Pinpoint the cell where the given text exists, returning its (X, Y) midpoint coordinate. 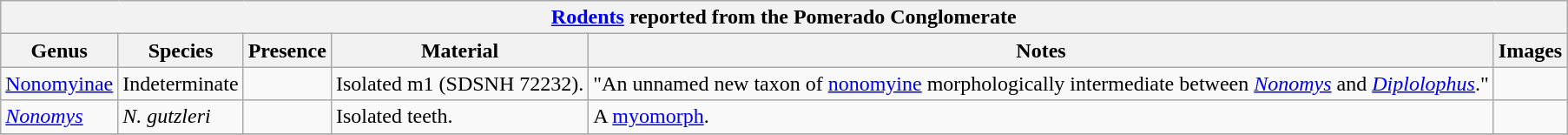
Nonomys (59, 117)
Isolated m1 (SDSNH 72232). (459, 84)
Nonomyinae (59, 84)
Rodents reported from the Pomerado Conglomerate (784, 17)
"An unnamed new taxon of nonomyine morphologically intermediate between Nonomys and Diplolophus." (1041, 84)
A myomorph. (1041, 117)
Material (459, 51)
Genus (59, 51)
Species (181, 51)
Images (1530, 51)
Presence (287, 51)
N. gutzleri (181, 117)
Isolated teeth. (459, 117)
Notes (1041, 51)
Indeterminate (181, 84)
